Identify which cell holds the provided text, then report its (x, y) central coordinate. 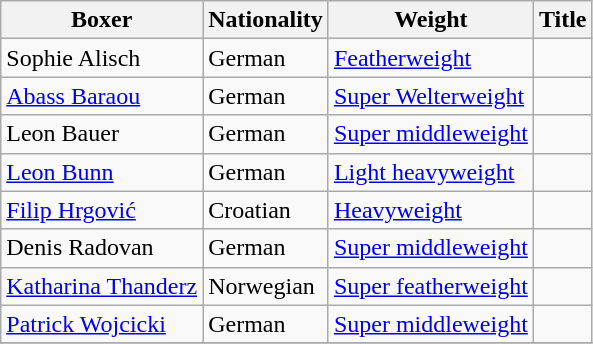
Denis Radovan (102, 248)
Super featherweight (430, 286)
Katharina Thanderz (102, 286)
Featherweight (430, 58)
Weight (430, 20)
Sophie Alisch (102, 58)
Abass Baraou (102, 96)
Nationality (266, 20)
Heavyweight (430, 210)
Leon Bauer (102, 134)
Super Welterweight (430, 96)
Boxer (102, 20)
Light heavyweight (430, 172)
Filip Hrgović (102, 210)
Patrick Wojcicki (102, 324)
Leon Bunn (102, 172)
Croatian (266, 210)
Title (562, 20)
Norwegian (266, 286)
